Scan for the cell matching the given text and deliver its (X, Y) coordinate at center. 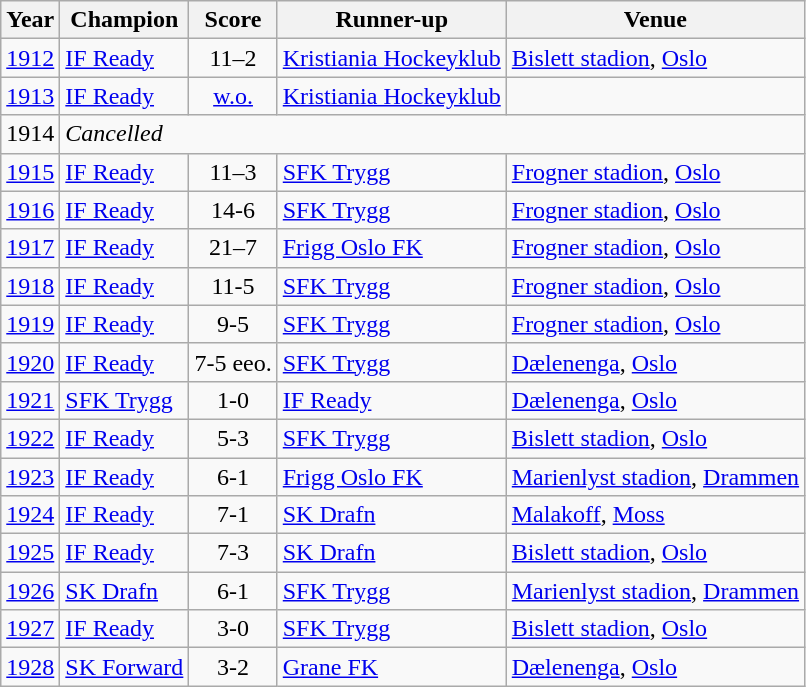
Malakoff, Moss (655, 515)
1918 (30, 286)
7-3 (233, 553)
1913 (30, 96)
7-5 eeo. (233, 362)
1924 (30, 515)
11–3 (233, 172)
1922 (30, 438)
3-2 (233, 667)
1928 (30, 667)
1-0 (233, 400)
1921 (30, 400)
1914 (30, 134)
1917 (30, 248)
1923 (30, 477)
11–2 (233, 58)
Champion (124, 20)
Venue (655, 20)
1912 (30, 58)
1919 (30, 324)
1926 (30, 591)
1925 (30, 553)
w.o. (233, 96)
Score (233, 20)
Grane FK (392, 667)
1927 (30, 629)
1920 (30, 362)
1915 (30, 172)
9-5 (233, 324)
3-0 (233, 629)
21–7 (233, 248)
SK Forward (124, 667)
Cancelled (432, 134)
5-3 (233, 438)
14-6 (233, 210)
Year (30, 20)
1916 (30, 210)
Runner-up (392, 20)
11-5 (233, 286)
7-1 (233, 515)
